Return (x, y) of the center of cell containing provided text 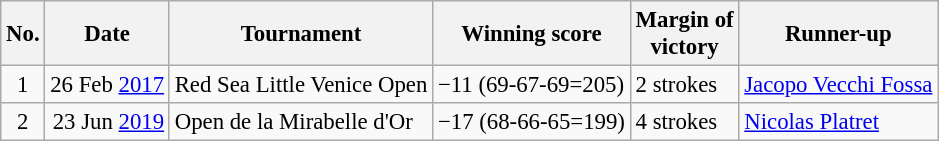
No. (23, 34)
Jacopo Vecchi Fossa (838, 85)
Winning score (532, 34)
2 strokes (684, 85)
4 strokes (684, 122)
Margin ofvictory (684, 34)
1 (23, 85)
−17 (68-66-65=199) (532, 122)
−11 (69-67-69=205) (532, 85)
Open de la Mirabelle d'Or (300, 122)
Tournament (300, 34)
2 (23, 122)
Nicolas Platret (838, 122)
Red Sea Little Venice Open (300, 85)
26 Feb 2017 (107, 85)
Runner-up (838, 34)
Date (107, 34)
23 Jun 2019 (107, 122)
